From the cell containing the given text, extract its center point as (X, Y) coordinate. 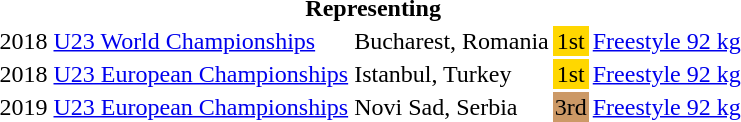
U23 World Championships (201, 41)
Istanbul, Turkey (452, 74)
Bucharest, Romania (452, 41)
Novi Sad, Serbia (452, 107)
3rd (570, 107)
